Pinpoint the cell where the given text exists, returning its (x, y) midpoint coordinate. 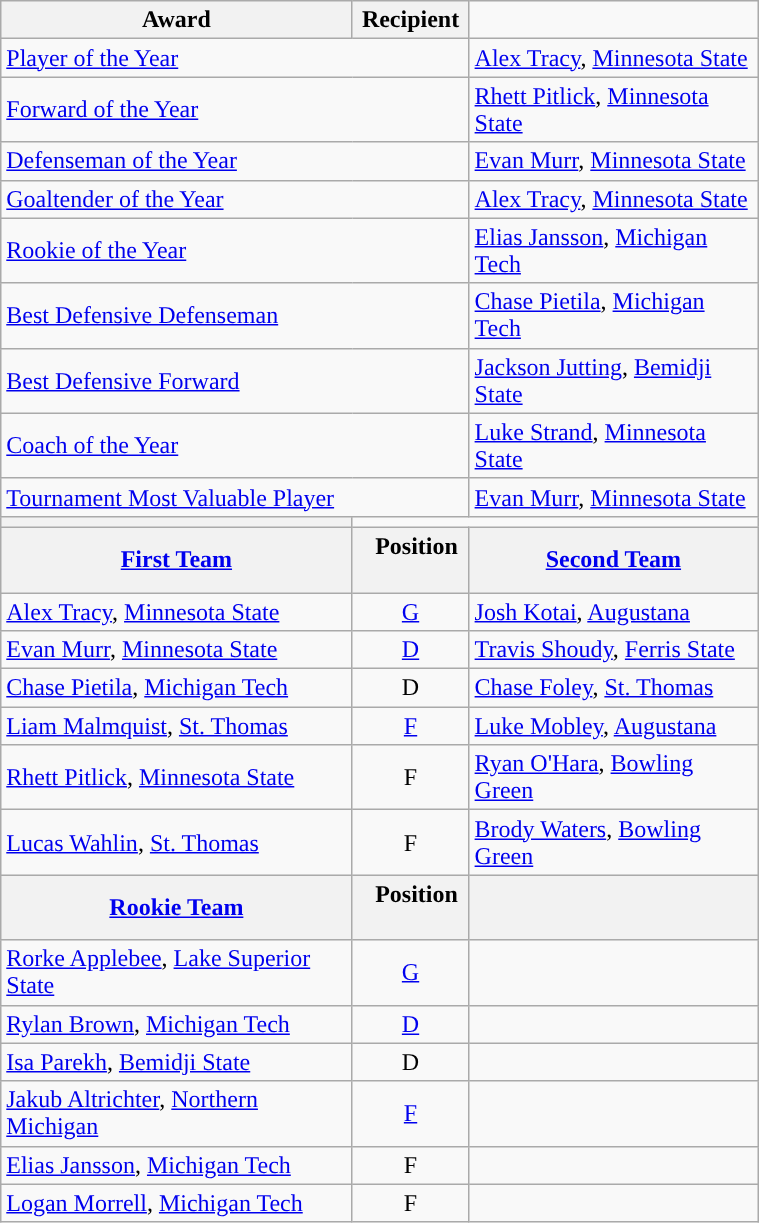
Chase Foley, St. Thomas (614, 688)
Forward of the Year (235, 110)
Travis Shoudy, Ferris State (614, 650)
Josh Kotai, Augustana (614, 611)
Goaltender of the Year (235, 199)
Jakub Altrichter, Northern Michigan (176, 1114)
Rookie Team (176, 908)
Player of the Year (235, 58)
Rookie of the Year (235, 250)
Brody Waters, Bowling Green (614, 842)
Luke Mobley, Augustana (614, 726)
Liam Malmquist, St. Thomas (176, 726)
Isa Parekh, Bemidji State (176, 1062)
Coach of the Year (235, 446)
Jackson Jutting, Bemidji State (614, 380)
Second Team (614, 560)
Award (176, 20)
Ryan O'Hara, Bowling Green (614, 778)
Logan Morrell, Michigan Tech (176, 1203)
Luke Strand, Minnesota State (614, 446)
Defenseman of the Year (235, 161)
Lucas Wahlin, St. Thomas (176, 842)
Tournament Most Valuable Player (235, 497)
Best Defensive Defenseman (235, 316)
Best Defensive Forward (235, 380)
Recipient (410, 20)
Rylan Brown, Michigan Tech (176, 1024)
First Team (176, 560)
Rorke Applebee, Lake Superior State (176, 972)
